Search for the cell housing the specified text and yield its [X, Y] center coordinate. 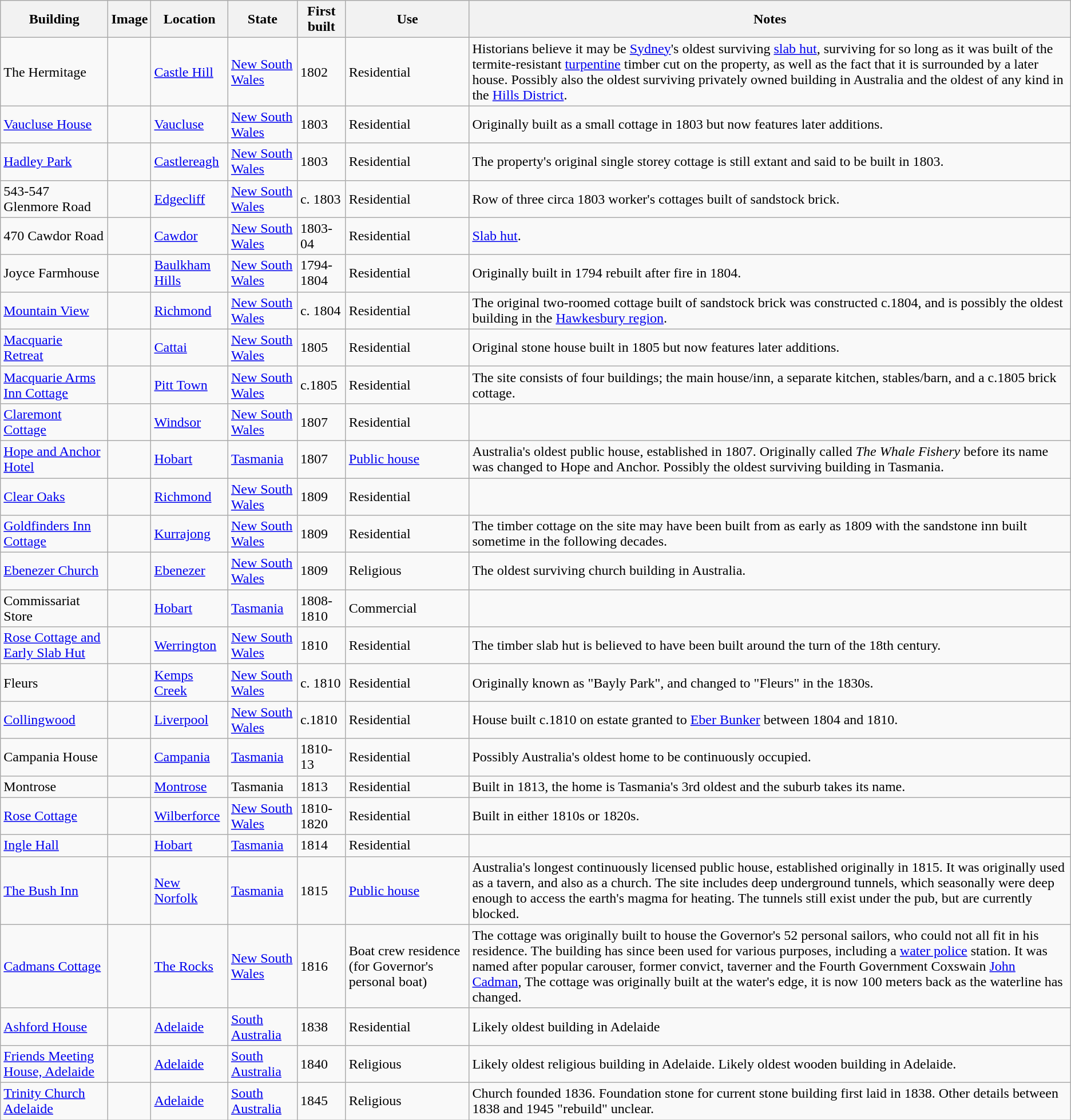
1815 [322, 890]
Originally known as "Bayly Park", and changed to "Fleurs" in the 1830s. [770, 683]
Ebenezer Church [54, 571]
Cadmans Cottage [54, 966]
Friends Meeting House, Adelaide [54, 1064]
Collingwood [54, 720]
The timber cottage on the site may have been built from as early as 1809 with the sandstone inn built sometime in the following decades. [770, 534]
First built [322, 19]
Built in either 1810s or 1820s. [770, 816]
The property's original single storey cottage is still extant and said to be built in 1803. [770, 161]
Hadley Park [54, 161]
Cattai [189, 348]
Edgecliff [189, 199]
Vaucluse House [54, 125]
Wilberforce [189, 816]
Boat crew residence (for Governor's personal boat) [407, 966]
Use [407, 19]
Castlereagh [189, 161]
New Norfolk [189, 890]
The oldest surviving church building in Australia. [770, 571]
Likely oldest building in Adelaide [770, 1026]
Macquarie Arms Inn Cottage [54, 384]
State [262, 19]
Image [129, 19]
1805 [322, 348]
Werrington [189, 645]
Possibly Australia's oldest home to be continuously occupied. [770, 757]
1810 [322, 645]
Joyce Farmhouse [54, 273]
Campania House [54, 757]
Church founded 1836. Foundation stone for current stone building first laid in 1838. Other details between 1838 and 1945 "rebuild" unclear. [770, 1101]
Trinity Church Adelaide [54, 1101]
1845 [322, 1101]
c. 1810 [322, 683]
1814 [322, 845]
1813 [322, 787]
Goldfinders Inn Cottage [54, 534]
470 Cawdor Road [54, 236]
Building [54, 19]
The Rocks [189, 966]
Rose Cottage [54, 816]
c.1805 [322, 384]
Rose Cottage and Early Slab Hut [54, 645]
The site consists of four buildings; the main house/inn, a separate kitchen, stables/barn, and a c.1805 brick cottage. [770, 384]
Campania [189, 757]
Vaucluse [189, 125]
543-547 Glenmore Road [54, 199]
Original stone house built in 1805 but now features later additions. [770, 348]
Built in 1813, the home is Tasmania's 3rd oldest and the suburb takes its name. [770, 787]
House built c.1810 on estate granted to Eber Bunker between 1804 and 1810. [770, 720]
Likely oldest religious building in Adelaide. Likely oldest wooden building in Adelaide. [770, 1064]
1802 [322, 72]
1840 [322, 1064]
Slab hut. [770, 236]
Kemps Creek [189, 683]
Originally built as a small cottage in 1803 but now features later additions. [770, 125]
Notes [770, 19]
1810-13 [322, 757]
Pitt Town [189, 384]
The original two-roomed cottage built of sandstock brick was constructed c.1804, and is possibly the oldest building in the Hawkesbury region. [770, 310]
Kurrajong [189, 534]
Commercial [407, 609]
c. 1804 [322, 310]
Ebenezer [189, 571]
c.1810 [322, 720]
1808-1810 [322, 609]
Commissariat Store [54, 609]
Macquarie Retreat [54, 348]
1803-04 [322, 236]
Originally built in 1794 rebuilt after fire in 1804. [770, 273]
Baulkham Hills [189, 273]
1810-1820 [322, 816]
1816 [322, 966]
Ashford House [54, 1026]
The timber slab hut is believed to have been built around the turn of the 18th century. [770, 645]
Liverpool [189, 720]
Fleurs [54, 683]
The Hermitage [54, 72]
Ingle Hall [54, 845]
1838 [322, 1026]
Mountain View [54, 310]
Castle Hill [189, 72]
Windsor [189, 422]
c. 1803 [322, 199]
Claremont Cottage [54, 422]
Cawdor [189, 236]
Clear Oaks [54, 497]
Hope and Anchor Hotel [54, 459]
Location [189, 19]
1794-1804 [322, 273]
The Bush Inn [54, 890]
Row of three circa 1803 worker's cottages built of sandstock brick. [770, 199]
